Provide the [X, Y] coordinate of the cell's center where the given text is located.  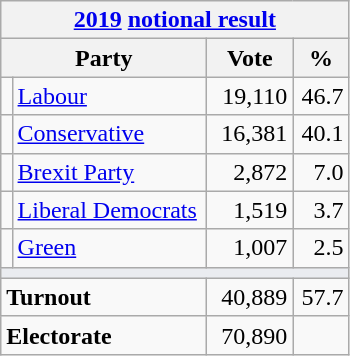
Turnout [104, 297]
Liberal Democrats [110, 210]
3.7 [321, 210]
Labour [110, 96]
% [321, 58]
40.1 [321, 134]
19,110 [250, 96]
16,381 [250, 134]
2019 notional result [175, 20]
2.5 [321, 248]
Vote [250, 58]
57.7 [321, 297]
Green [110, 248]
40,889 [250, 297]
Party [104, 58]
7.0 [321, 172]
70,890 [250, 335]
Brexit Party [110, 172]
2,872 [250, 172]
Electorate [104, 335]
46.7 [321, 96]
Conservative [110, 134]
1,007 [250, 248]
1,519 [250, 210]
